Extract the [X, Y] coordinate from the center of the cell holding the provided text.  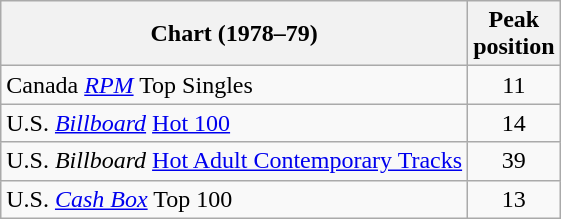
Peakposition [514, 34]
U.S. Billboard Hot 100 [234, 123]
39 [514, 161]
U.S. Cash Box Top 100 [234, 199]
11 [514, 85]
13 [514, 199]
U.S. Billboard Hot Adult Contemporary Tracks [234, 161]
Canada RPM Top Singles [234, 85]
14 [514, 123]
Chart (1978–79) [234, 34]
